For the text-containing cell, return its midpoint in [x, y] coordinate format. 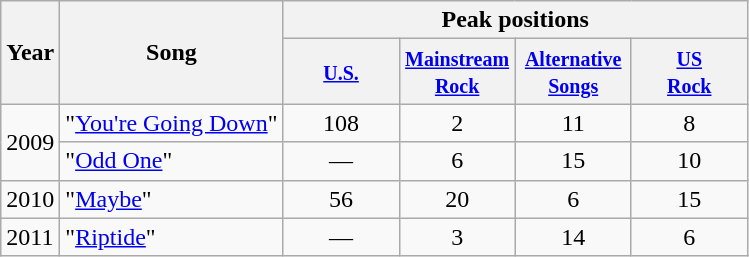
2009 [30, 142]
U.S. [341, 72]
2010 [30, 199]
Alternative Songs [573, 72]
Peak positions [515, 20]
2011 [30, 237]
11 [573, 123]
"Maybe" [172, 199]
2 [457, 123]
3 [457, 237]
USRock [689, 72]
108 [341, 123]
8 [689, 123]
Mainstream Rock [457, 72]
Song [172, 52]
20 [457, 199]
56 [341, 199]
"You're Going Down" [172, 123]
"Odd One" [172, 161]
Year [30, 52]
"Riptide" [172, 237]
10 [689, 161]
14 [573, 237]
